Find where the given text appears and provide that cell's center as (X, Y) coordinate. 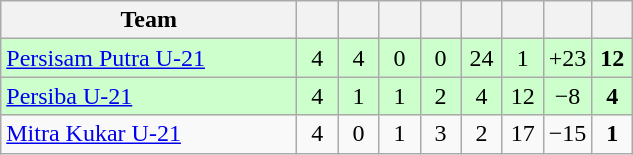
Persiba U-21 (149, 96)
Mitra Kukar U-21 (149, 134)
3 (440, 134)
24 (482, 58)
−8 (568, 96)
+23 (568, 58)
Persisam Putra U-21 (149, 58)
17 (522, 134)
−15 (568, 134)
Team (149, 20)
